Provide the [X, Y] coordinate of the cell's center where the given text is located.  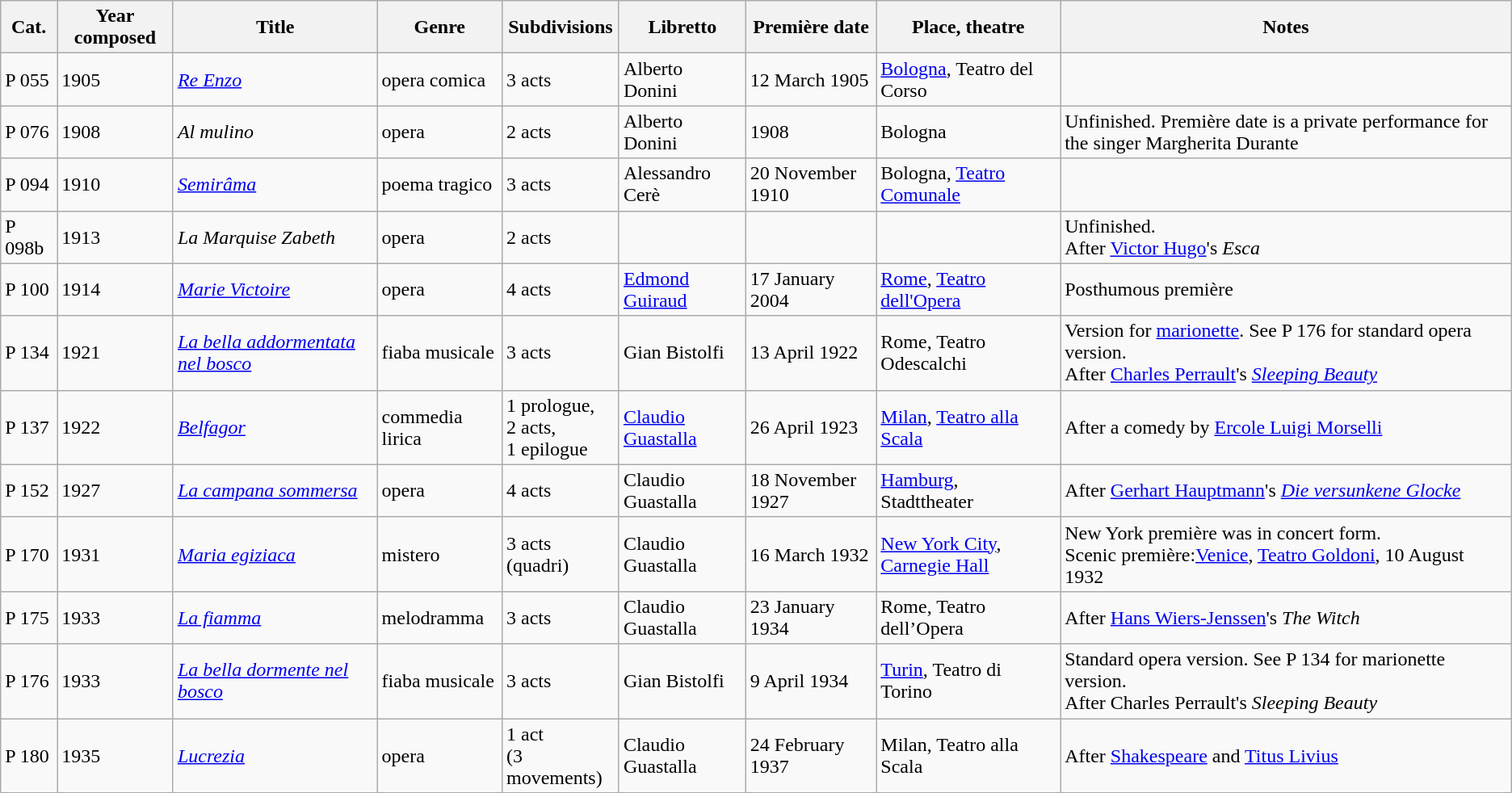
Turin, Teatro di Torino [968, 681]
P 152 [29, 491]
After Hans Wiers-Jenssen's The Witch [1286, 617]
Unfinished. Première date is a private performance for the singer Margherita Durante [1286, 132]
1927 [115, 491]
18 November 1927 [811, 491]
1922 [115, 427]
24 February 1937 [811, 756]
Rome, Teatro dell'Opera [968, 289]
P 076 [29, 132]
New York première was in concert form.Scenic première:Venice, Teatro Goldoni, 10 August 1932 [1286, 554]
Marie Victoire [275, 289]
Lucrezia [275, 756]
P 175 [29, 617]
1 act(3 movements) [561, 756]
3 acts(quadri) [561, 554]
13 April 1922 [811, 353]
After Gerhart Hauptmann's Die versunkene Glocke [1286, 491]
commedia lirica [439, 427]
1935 [115, 756]
1 prologue,2 acts,1 epilogue [561, 427]
1931 [115, 554]
Posthumous première [1286, 289]
mistero [439, 554]
1905 [115, 79]
Libretto [682, 27]
La bella dormente nel bosco [275, 681]
P 094 [29, 184]
New York City, Carnegie Hall [968, 554]
Bologna [968, 132]
La fiamma [275, 617]
1921 [115, 353]
Al mulino [275, 132]
Sub­divisions [561, 27]
P 098b [29, 237]
opera comica [439, 79]
1913 [115, 237]
Hamburg, Stadttheater [968, 491]
La campana sommersa [275, 491]
Version for marionette. See P 176 for standard opera version.After Charles Perrault's Sleeping Beauty [1286, 353]
Genre [439, 27]
After Shakespeare and Titus Livius [1286, 756]
12 March 1905 [811, 79]
16 March 1932 [811, 554]
26 April 1923 [811, 427]
9 April 1934 [811, 681]
Belfagor [275, 427]
P 100 [29, 289]
Bologna, Teatro del Corso [968, 79]
Notes [1286, 27]
Place, theatre [968, 27]
1914 [115, 289]
Alessandro Cerè [682, 184]
Rome, Teatro dell’Opera [968, 617]
Edmond Guiraud [682, 289]
Rome, Teatro Odescalchi [968, 353]
Unfinished.After Victor Hugo's Esca [1286, 237]
17 January 2004 [811, 289]
La bella addormentata nel bosco [275, 353]
Semirâma [275, 184]
Title [275, 27]
Standard opera version. See P 134 for marionette version.After Charles Perrault's Sleeping Beauty [1286, 681]
P 137 [29, 427]
P 134 [29, 353]
23 January 1934 [811, 617]
P 055 [29, 79]
Re Enzo [275, 79]
P 170 [29, 554]
P 176 [29, 681]
Year composed [115, 27]
1910 [115, 184]
Première date [811, 27]
melodramma [439, 617]
20 November 1910 [811, 184]
La Marquise Zabeth [275, 237]
Maria egiziaca [275, 554]
After a comedy by Ercole Luigi Morselli [1286, 427]
P 180 [29, 756]
poema tragico [439, 184]
Cat. [29, 27]
Bologna, Teatro Comunale [968, 184]
